Identify which cell holds the provided text, then report its [X, Y] central coordinate. 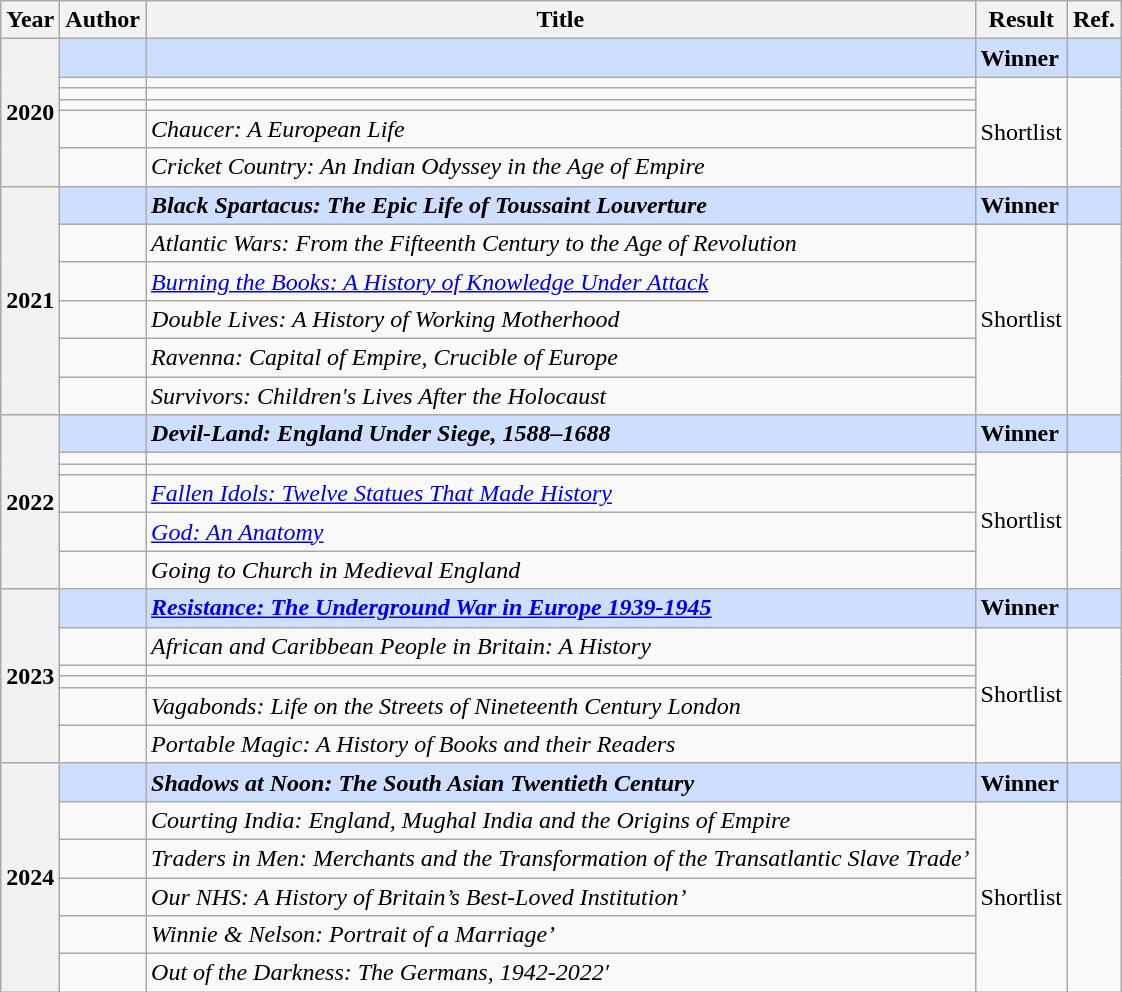
Devil-Land: England Under Siege, 1588–1688 [561, 434]
Double Lives: A History of Working Motherhood [561, 319]
Going to Church in Medieval England [561, 570]
Survivors: Children's Lives After the Holocaust [561, 395]
Black Spartacus: The Epic Life of Toussaint Louverture [561, 205]
Vagabonds: Life on the Streets of Nineteenth Century London [561, 706]
Courting India: England, Mughal India and the Origins of Empire [561, 820]
African and Caribbean People in Britain: A History [561, 646]
Chaucer: A European Life [561, 129]
2022 [30, 502]
Shadows at Noon: The South Asian Twentieth Century [561, 782]
Traders in Men: Merchants and the Transformation of the Transatlantic Slave Trade’ [561, 858]
2023 [30, 676]
Atlantic Wars: From the Fifteenth Century to the Age of Revolution [561, 243]
Fallen Idols: Twelve Statues That Made History [561, 494]
Result [1021, 20]
2020 [30, 112]
Author [103, 20]
Ref. [1094, 20]
Title [561, 20]
Resistance: The Underground War in Europe 1939-1945 [561, 608]
Our NHS: A History of Britain’s Best-Loved Institution’ [561, 897]
Cricket Country: An Indian Odyssey in the Age of Empire [561, 167]
Year [30, 20]
Ravenna: Capital of Empire, Crucible of Europe [561, 357]
God: An Anatomy [561, 532]
Burning the Books: A History of Knowledge Under Attack [561, 281]
2021 [30, 300]
Out of the Darkness: The Germans, 1942-2022′ [561, 973]
Portable Magic: A History of Books and their Readers [561, 744]
2024 [30, 877]
Winnie & Nelson: Portrait of a Marriage’ [561, 935]
